Output the [X, Y] coordinate of the center of the cell containing the given text.  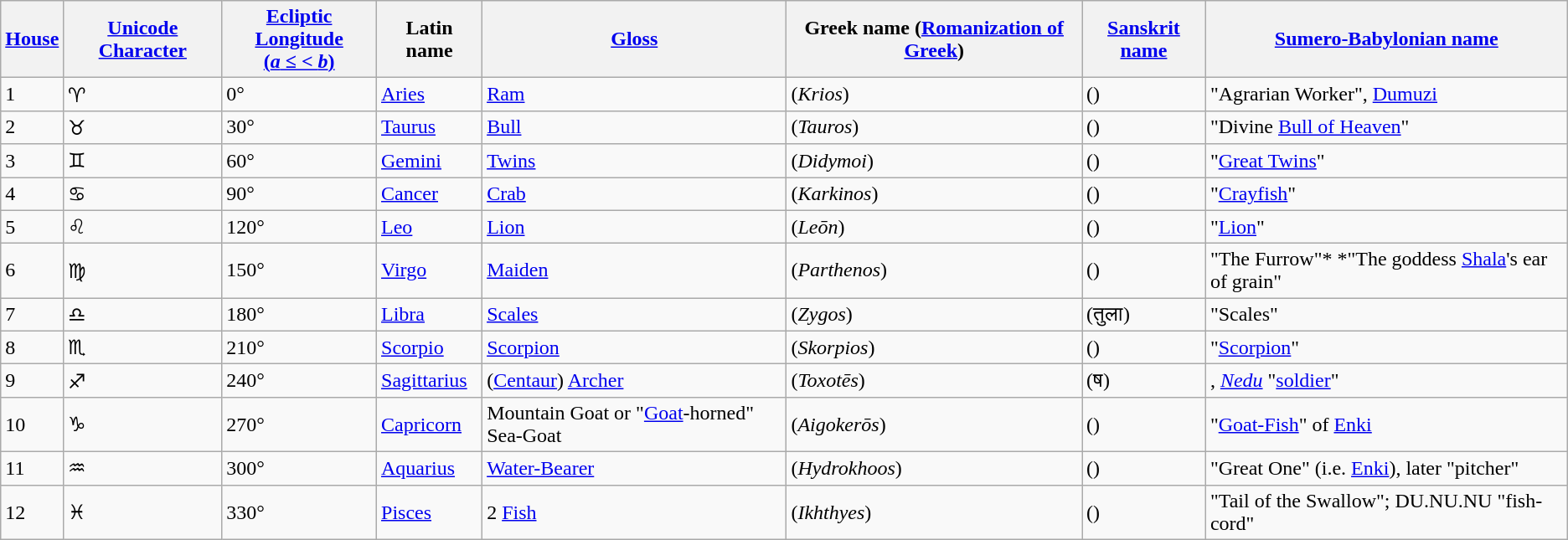
6 [32, 271]
(Karkinos) [935, 194]
, Nedu "soldier" [1386, 381]
180° [300, 315]
"Crayfish" [1386, 194]
Sumero-Babylonian name [1386, 39]
12 [32, 512]
300° [300, 468]
"Great Twins" [1386, 161]
(ष) [1144, 381]
♋︎︎ [142, 194]
11 [32, 468]
9 [32, 381]
♉︎︎ [142, 127]
90° [300, 194]
"Goat-Fish" of Enki [1386, 424]
♒︎︎ [142, 468]
Gemini [430, 161]
Sagittarius [430, 381]
(Aigokerōs) [935, 424]
30° [300, 127]
Gloss [635, 39]
150° [300, 271]
(Parthenos) [935, 271]
"Great One" (i.e. Enki), later "pitcher" [1386, 468]
"Scorpion" [1386, 347]
Scorpion [635, 347]
210° [300, 347]
Crab [635, 194]
Bull [635, 127]
♓︎︎ [142, 512]
(Zygos) [935, 315]
270° [300, 424]
Pisces [430, 512]
(Toxotēs) [935, 381]
Ram [635, 95]
♏︎︎ [142, 347]
"The Furrow"* *"The goddess Shala's ear of grain" [1386, 271]
"Tail of the Swallow"; DU.NU.NU "fish-cord" [1386, 512]
0° [300, 95]
"Scales" [1386, 315]
House [32, 39]
240° [300, 381]
"Lion" [1386, 227]
Maiden [635, 271]
♍︎︎ [142, 271]
Scales [635, 315]
(Hydrokhoos) [935, 468]
4 [32, 194]
(Skorpios) [935, 347]
(Didymoi) [935, 161]
3 [32, 161]
♊︎︎ [142, 161]
7 [32, 315]
"Agrarian Worker", Dumuzi [1386, 95]
♑︎︎ [142, 424]
Leo [430, 227]
Aquarius [430, 468]
♌︎︎ [142, 227]
♈︎︎ [142, 95]
Lion [635, 227]
♎︎︎ [142, 315]
5 [32, 227]
(Centaur) Archer [635, 381]
Capricorn [430, 424]
Virgo [430, 271]
(Tauros) [935, 127]
2 Fish [635, 512]
330° [300, 512]
60° [300, 161]
Twins [635, 161]
(Leōn) [935, 227]
8 [32, 347]
Ecliptic Longitude(a ≤ < b) [300, 39]
Latin name [430, 39]
Mountain Goat or "Goat-horned" Sea-Goat [635, 424]
Water-Bearer [635, 468]
2 [32, 127]
Aries [430, 95]
Cancer [430, 194]
(Krios) [935, 95]
(Ikhthyes) [935, 512]
Taurus [430, 127]
Libra [430, 315]
(तुला) [1144, 315]
1 [32, 95]
♐︎︎ [142, 381]
Scorpio [430, 347]
Greek name (Romanization of Greek) [935, 39]
Sanskrit name [1144, 39]
10 [32, 424]
120° [300, 227]
"Divine Bull of Heaven" [1386, 127]
Unicode Character [142, 39]
